Return the (x, y) coordinate for the center point of the cell that contains the specified text.  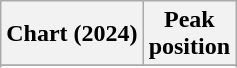
Chart (2024) (72, 34)
Peakposition (189, 34)
